From the cell containing the given text, extract its center point as (x, y) coordinate. 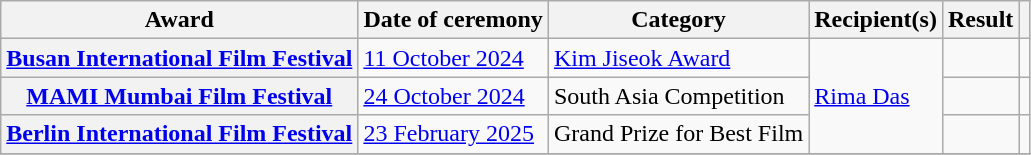
Kim Jiseok Award (678, 58)
Busan International Film Festival (180, 58)
Date of ceremony (454, 20)
Grand Prize for Best Film (678, 134)
Award (180, 20)
MAMI Mumbai Film Festival (180, 96)
Recipient(s) (876, 20)
24 October 2024 (454, 96)
Berlin International Film Festival (180, 134)
Category (678, 20)
11 October 2024 (454, 58)
Rima Das (876, 96)
South Asia Competition (678, 96)
23 February 2025 (454, 134)
Result (980, 20)
